Scan for the cell matching the given text and deliver its [x, y] coordinate at center. 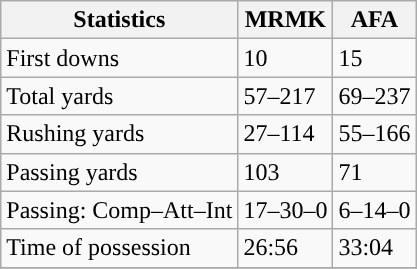
Time of possession [120, 248]
Total yards [120, 96]
10 [286, 58]
Passing: Comp–Att–Int [120, 210]
27–114 [286, 134]
103 [286, 172]
Rushing yards [120, 134]
57–217 [286, 96]
AFA [374, 20]
15 [374, 58]
17–30–0 [286, 210]
69–237 [374, 96]
Statistics [120, 20]
First downs [120, 58]
26:56 [286, 248]
71 [374, 172]
33:04 [374, 248]
Passing yards [120, 172]
6–14–0 [374, 210]
55–166 [374, 134]
MRMK [286, 20]
